Detect which cell encompasses the target text, then output its [x, y] center coordinate. 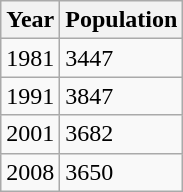
3650 [122, 172]
3847 [122, 96]
1981 [30, 58]
1991 [30, 96]
3447 [122, 58]
Year [30, 20]
3682 [122, 134]
Population [122, 20]
2001 [30, 134]
2008 [30, 172]
